Search for the cell housing the specified text and yield its (x, y) center coordinate. 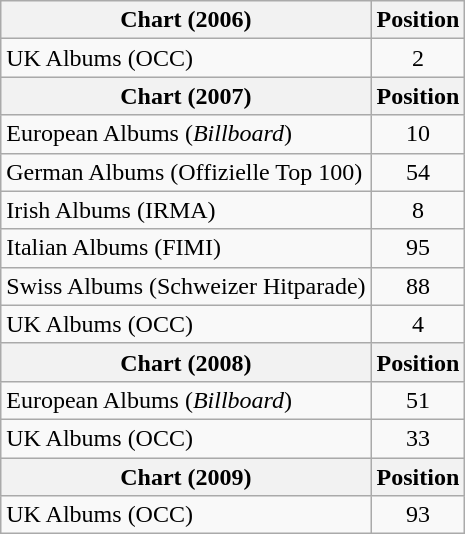
4 (418, 324)
Swiss Albums (Schweizer Hitparade) (186, 286)
Chart (2007) (186, 96)
54 (418, 172)
33 (418, 438)
95 (418, 248)
Irish Albums (IRMA) (186, 210)
2 (418, 58)
88 (418, 286)
93 (418, 515)
10 (418, 134)
Chart (2006) (186, 20)
Chart (2009) (186, 477)
Italian Albums (FIMI) (186, 248)
51 (418, 400)
8 (418, 210)
German Albums (Offizielle Top 100) (186, 172)
Chart (2008) (186, 362)
